Extract the [X, Y] coordinate from the center of the cell holding the provided text.  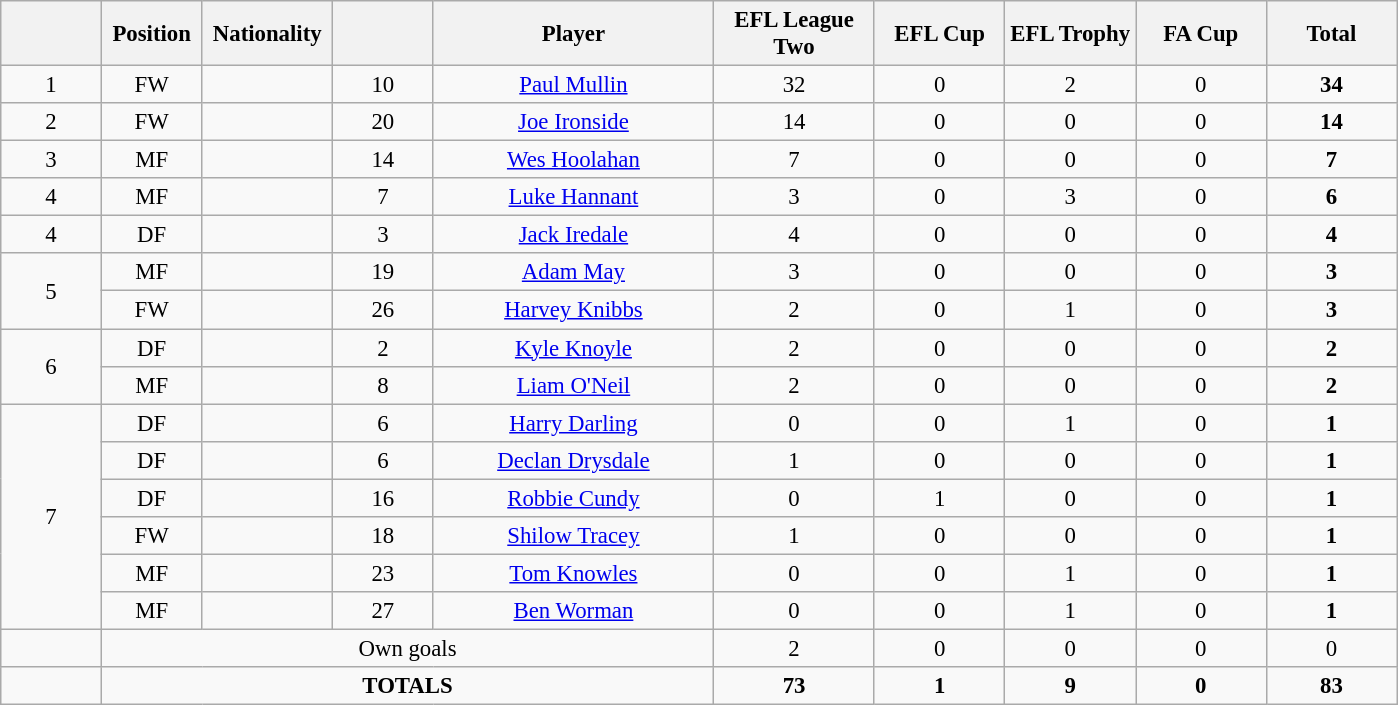
EFL Trophy [1070, 34]
16 [384, 498]
10 [384, 85]
Nationality [268, 34]
Total [1332, 34]
19 [384, 273]
Wes Hoolahan [574, 160]
23 [384, 573]
Paul Mullin [574, 85]
32 [794, 85]
73 [794, 686]
Player [574, 34]
Adam May [574, 273]
EFL League Two [794, 34]
9 [1070, 686]
FA Cup [1202, 34]
8 [384, 385]
5 [52, 292]
18 [384, 536]
Harvey Knibbs [574, 310]
Kyle Knoyle [574, 348]
Harry Darling [574, 423]
Luke Hannant [574, 197]
20 [384, 122]
Ben Worman [574, 611]
Own goals [407, 648]
Joe Ironside [574, 122]
Robbie Cundy [574, 498]
EFL Cup [940, 34]
27 [384, 611]
Shilow Tracey [574, 536]
26 [384, 310]
Tom Knowles [574, 573]
Position [152, 34]
83 [1332, 686]
34 [1332, 85]
Jack Iredale [574, 235]
Declan Drysdale [574, 460]
Liam O'Neil [574, 385]
TOTALS [407, 686]
